Locate the cell with the specified text and output its (x, y) center coordinate. 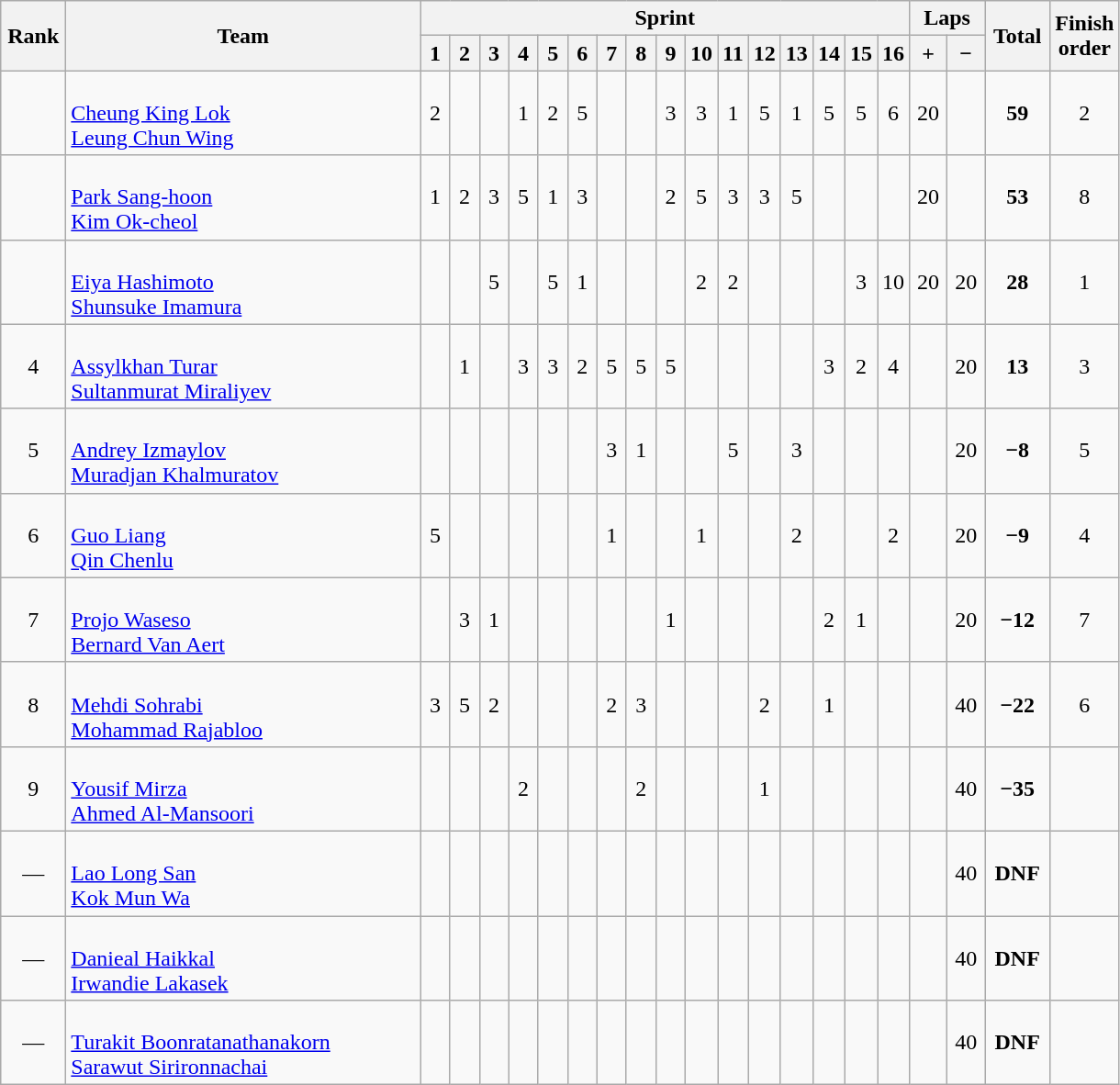
Andrey IzmaylovMuradjan Khalmuratov (243, 451)
59 (1017, 113)
14 (828, 53)
−8 (1017, 451)
Mehdi SohrabiMohammad Rajabloo (243, 704)
12 (764, 53)
−22 (1017, 704)
11 (734, 53)
Turakit BoonratanathanakornSarawut Sirironnachai (243, 1043)
−35 (1017, 789)
Lao Long SanKok Mun Wa (243, 873)
Finish order (1085, 36)
16 (894, 53)
Guo LiangQin Chenlu (243, 535)
+ (929, 53)
Cheung King LokLeung Chun Wing (243, 113)
Assylkhan TurarSultanmurat Miraliyev (243, 366)
53 (1017, 197)
Eiya HashimotoShunsuke Imamura (243, 282)
Park Sang-hoonKim Ok-cheol (243, 197)
Danieal HaikkalIrwandie Lakasek (243, 958)
Total (1017, 36)
15 (861, 53)
− (966, 53)
Rank (33, 36)
Team (243, 36)
Projo WasesoBernard Van Aert (243, 620)
−12 (1017, 620)
Sprint (665, 18)
Yousif MirzaAhmed Al-Mansoori (243, 789)
−9 (1017, 535)
28 (1017, 282)
Laps (947, 18)
